Search for the cell housing the specified text and yield its [X, Y] center coordinate. 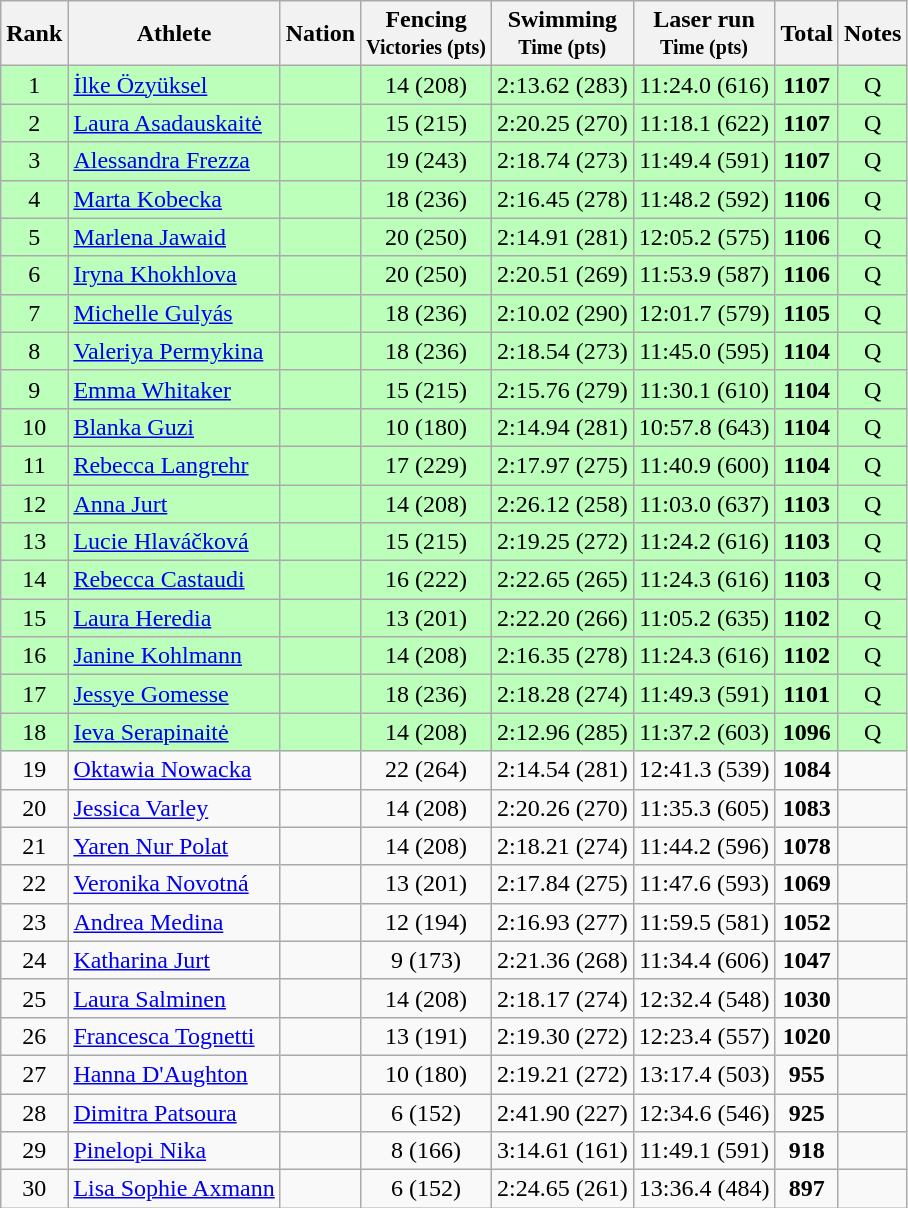
9 (173) [426, 960]
11:18.1 (622) [704, 123]
18 [34, 732]
12 [34, 503]
Valeriya Permykina [174, 351]
12:01.7 (579) [704, 313]
Nation [320, 34]
Anna Jurt [174, 503]
2:16.35 (278) [562, 656]
20 [34, 808]
2:19.21 (272) [562, 1074]
2:18.17 (274) [562, 998]
11:05.2 (635) [704, 618]
Marlena Jawaid [174, 237]
11:48.2 (592) [704, 199]
25 [34, 998]
15 [34, 618]
11:49.1 (591) [704, 1151]
1105 [807, 313]
11 [34, 465]
1078 [807, 846]
2:14.94 (281) [562, 427]
918 [807, 1151]
17 [34, 694]
11:47.6 (593) [704, 884]
2:17.97 (275) [562, 465]
FencingVictories (pts) [426, 34]
17 (229) [426, 465]
11:44.2 (596) [704, 846]
30 [34, 1189]
16 (222) [426, 580]
2:19.25 (272) [562, 542]
11:24.2 (616) [704, 542]
2:14.54 (281) [562, 770]
1 [34, 85]
Katharina Jurt [174, 960]
11:35.3 (605) [704, 808]
Emma Whitaker [174, 389]
Total [807, 34]
8 (166) [426, 1151]
11:30.1 (610) [704, 389]
2:10.02 (290) [562, 313]
897 [807, 1189]
2:19.30 (272) [562, 1036]
Rebecca Castaudi [174, 580]
Athlete [174, 34]
22 (264) [426, 770]
2:41.90 (227) [562, 1113]
Jessye Gomesse [174, 694]
Alessandra Frezza [174, 161]
1020 [807, 1036]
8 [34, 351]
1052 [807, 922]
2:22.65 (265) [562, 580]
5 [34, 237]
6 [34, 275]
11:49.4 (591) [704, 161]
1047 [807, 960]
12:34.6 (546) [704, 1113]
925 [807, 1113]
2:18.74 (273) [562, 161]
2:12.96 (285) [562, 732]
Notes [872, 34]
11:59.5 (581) [704, 922]
11:34.4 (606) [704, 960]
11:40.9 (600) [704, 465]
Iryna Khokhlova [174, 275]
Laura Asadauskaitė [174, 123]
4 [34, 199]
10 [34, 427]
2:22.20 (266) [562, 618]
12:05.2 (575) [704, 237]
9 [34, 389]
Michelle Gulyás [174, 313]
Rebecca Langrehr [174, 465]
2:18.21 (274) [562, 846]
955 [807, 1074]
1101 [807, 694]
Francesca Tognetti [174, 1036]
28 [34, 1113]
2 [34, 123]
19 [34, 770]
22 [34, 884]
1096 [807, 732]
29 [34, 1151]
Oktawia Nowacka [174, 770]
11:03.0 (637) [704, 503]
2:13.62 (283) [562, 85]
Janine Kohlmann [174, 656]
Lucie Hlaváčková [174, 542]
2:20.25 (270) [562, 123]
Rank [34, 34]
Laura Salminen [174, 998]
2:21.36 (268) [562, 960]
2:14.91 (281) [562, 237]
10:57.8 (643) [704, 427]
11:37.2 (603) [704, 732]
1083 [807, 808]
Yaren Nur Polat [174, 846]
12 (194) [426, 922]
Andrea Medina [174, 922]
12:23.4 (557) [704, 1036]
2:26.12 (258) [562, 503]
23 [34, 922]
1084 [807, 770]
İlke Özyüksel [174, 85]
24 [34, 960]
1069 [807, 884]
Jessica Varley [174, 808]
2:20.51 (269) [562, 275]
Veronika Novotná [174, 884]
13 [34, 542]
Laser runTime (pts) [704, 34]
12:41.3 (539) [704, 770]
Marta Kobecka [174, 199]
12:32.4 (548) [704, 998]
2:15.76 (279) [562, 389]
2:24.65 (261) [562, 1189]
Dimitra Patsoura [174, 1113]
27 [34, 1074]
7 [34, 313]
14 [34, 580]
19 (243) [426, 161]
1030 [807, 998]
11:49.3 (591) [704, 694]
Lisa Sophie Axmann [174, 1189]
Laura Heredia [174, 618]
2:20.26 (270) [562, 808]
2:16.93 (277) [562, 922]
13:17.4 (503) [704, 1074]
3 [34, 161]
13 (191) [426, 1036]
13:36.4 (484) [704, 1189]
2:17.84 (275) [562, 884]
Ieva Serapinaitė [174, 732]
2:16.45 (278) [562, 199]
11:53.9 (587) [704, 275]
Blanka Guzi [174, 427]
11:24.0 (616) [704, 85]
SwimmingTime (pts) [562, 34]
2:18.54 (273) [562, 351]
Pinelopi Nika [174, 1151]
3:14.61 (161) [562, 1151]
Hanna D'Aughton [174, 1074]
2:18.28 (274) [562, 694]
21 [34, 846]
16 [34, 656]
11:45.0 (595) [704, 351]
26 [34, 1036]
